Detect which cell encompasses the target text, then output its [X, Y] center coordinate. 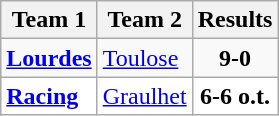
Results [235, 20]
Toulose [144, 58]
Team 1 [49, 20]
Lourdes [49, 58]
Team 2 [144, 20]
Racing [49, 96]
6-6 o.t. [235, 96]
9-0 [235, 58]
Graulhet [144, 96]
